Return the [x, y] coordinate for the center point of the cell that contains the specified text.  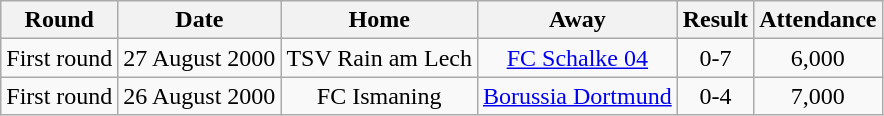
Round [60, 20]
Attendance [818, 20]
Home [380, 20]
26 August 2000 [200, 96]
Date [200, 20]
0-4 [715, 96]
27 August 2000 [200, 58]
Away [577, 20]
6,000 [818, 58]
FC Ismaning [380, 96]
Result [715, 20]
0-7 [715, 58]
Borussia Dortmund [577, 96]
TSV Rain am Lech [380, 58]
7,000 [818, 96]
FC Schalke 04 [577, 58]
